Capture the cell that displays the provided text and extract its (X, Y) central coordinate. 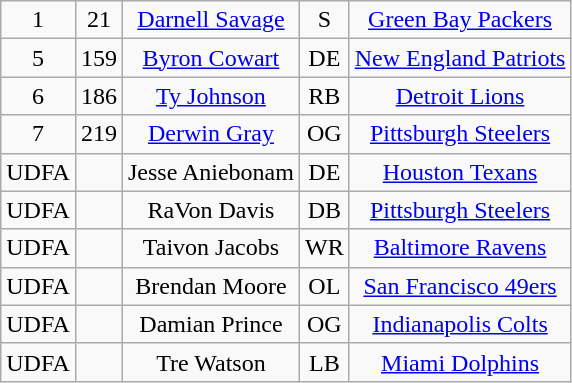
5 (38, 58)
Tre Watson (210, 362)
Ty Johnson (210, 96)
OL (324, 286)
Houston Texans (460, 172)
21 (98, 20)
Jesse Aniebonam (210, 172)
WR (324, 248)
RaVon Davis (210, 210)
DB (324, 210)
New England Patriots (460, 58)
Damian Prince (210, 324)
Derwin Gray (210, 134)
186 (98, 96)
159 (98, 58)
S (324, 20)
219 (98, 134)
RB (324, 96)
Baltimore Ravens (460, 248)
7 (38, 134)
LB (324, 362)
San Francisco 49ers (460, 286)
Taivon Jacobs (210, 248)
Miami Dolphins (460, 362)
Detroit Lions (460, 96)
Indianapolis Colts (460, 324)
Darnell Savage (210, 20)
6 (38, 96)
1 (38, 20)
Byron Cowart (210, 58)
Brendan Moore (210, 286)
Green Bay Packers (460, 20)
